From the cell containing the given text, extract its center point as [X, Y] coordinate. 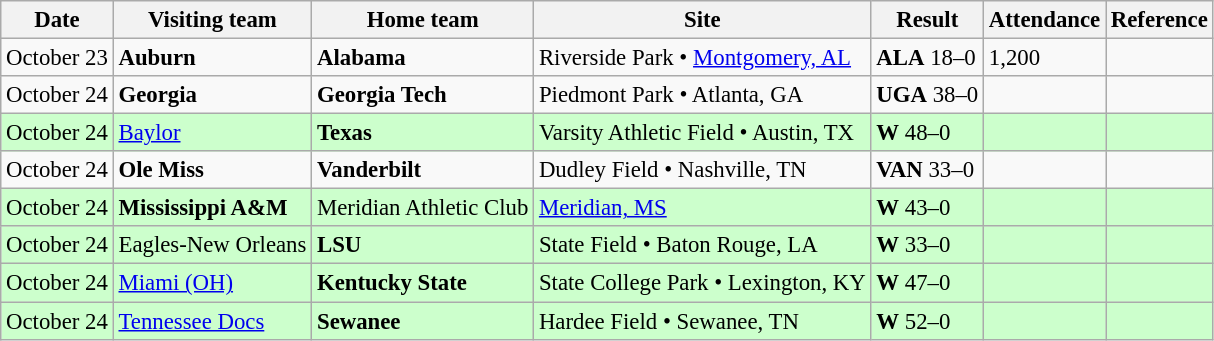
Ole Miss [212, 170]
Kentucky State [423, 283]
Baylor [212, 133]
Vanderbilt [423, 170]
UGA 38–0 [927, 95]
Meridian, MS [702, 208]
Reference [1160, 20]
W 52–0 [927, 321]
Result [927, 20]
Georgia Tech [423, 95]
Miami (OH) [212, 283]
Georgia [212, 95]
W 47–0 [927, 283]
W 33–0 [927, 245]
W 48–0 [927, 133]
Alabama [423, 58]
Tennessee Docs [212, 321]
Attendance [1045, 20]
W 43–0 [927, 208]
State Field • Baton Rouge, LA [702, 245]
Site [702, 20]
Eagles-New Orleans [212, 245]
Riverside Park • Montgomery, AL [702, 58]
Texas [423, 133]
1,200 [1045, 58]
ALA 18–0 [927, 58]
Sewanee [423, 321]
Meridian Athletic Club [423, 208]
LSU [423, 245]
Date [57, 20]
October 23 [57, 58]
Dudley Field • Nashville, TN [702, 170]
Visiting team [212, 20]
State College Park • Lexington, KY [702, 283]
Auburn [212, 58]
VAN 33–0 [927, 170]
Piedmont Park • Atlanta, GA [702, 95]
Varsity Athletic Field • Austin, TX [702, 133]
Hardee Field • Sewanee, TN [702, 321]
Home team [423, 20]
Mississippi A&M [212, 208]
